Pinpoint the cell where the given text exists, returning its (x, y) midpoint coordinate. 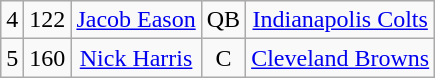
122 (48, 20)
Nick Harris (136, 58)
Cleveland Browns (340, 58)
QB (223, 20)
5 (12, 58)
4 (12, 20)
C (223, 58)
160 (48, 58)
Indianapolis Colts (340, 20)
Jacob Eason (136, 20)
